Provide the (x, y) coordinate of the cell's center where the given text is located.  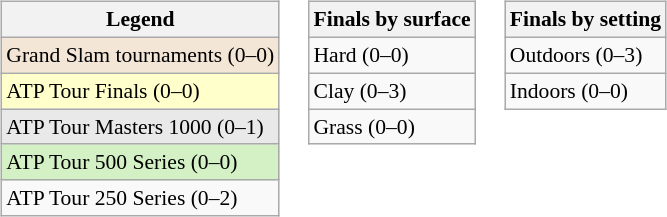
Outdoors (0–3) (586, 55)
Legend (140, 20)
Grass (0–0) (392, 127)
ATP Tour Masters 1000 (0–1) (140, 127)
Finals by setting (586, 20)
ATP Tour 250 Series (0–2) (140, 198)
Grand Slam tournaments (0–0) (140, 55)
Hard (0–0) (392, 55)
Finals by surface (392, 20)
ATP Tour 500 Series (0–0) (140, 162)
ATP Tour Finals (0–0) (140, 91)
Indoors (0–0) (586, 91)
Clay (0–3) (392, 91)
